Determine the [x, y] coordinate at the center of the cell enclosing the given text.  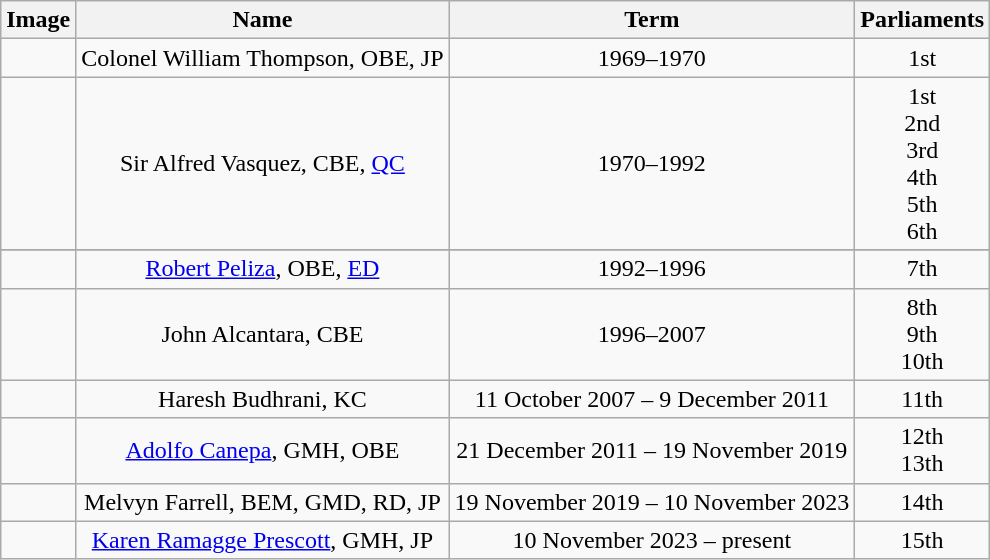
1969–1970 [652, 58]
1970–1992 [652, 164]
Haresh Budhrani, KC [262, 399]
1996–2007 [652, 334]
12th13th [922, 450]
Karen Ramagge Prescott, GMH, JP [262, 540]
11th [922, 399]
10 November 2023 – present [652, 540]
8th9th10th [922, 334]
Colonel William Thompson, OBE, JP [262, 58]
7th [922, 269]
Robert Peliza, OBE, ED [262, 269]
Parliaments [922, 20]
19 November 2019 – 10 November 2023 [652, 502]
Sir Alfred Vasquez, CBE, QC [262, 164]
John Alcantara, CBE [262, 334]
Name [262, 20]
21 December 2011 – 19 November 2019 [652, 450]
11 October 2007 – 9 December 2011 [652, 399]
15th [922, 540]
Image [38, 20]
Adolfo Canepa, GMH, OBE [262, 450]
1st [922, 58]
Term [652, 20]
1st2nd3rd4th5th6th [922, 164]
1992–1996 [652, 269]
Melvyn Farrell, BEM, GMD, RD, JP [262, 502]
14th [922, 502]
